Identify which cell holds the provided text, then report its [x, y] central coordinate. 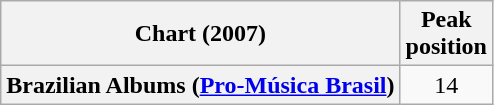
Peak position [446, 34]
Chart (2007) [200, 34]
14 [446, 85]
Brazilian Albums (Pro-Música Brasil) [200, 85]
